Extract the [X, Y] coordinate from the center of the cell holding the provided text.  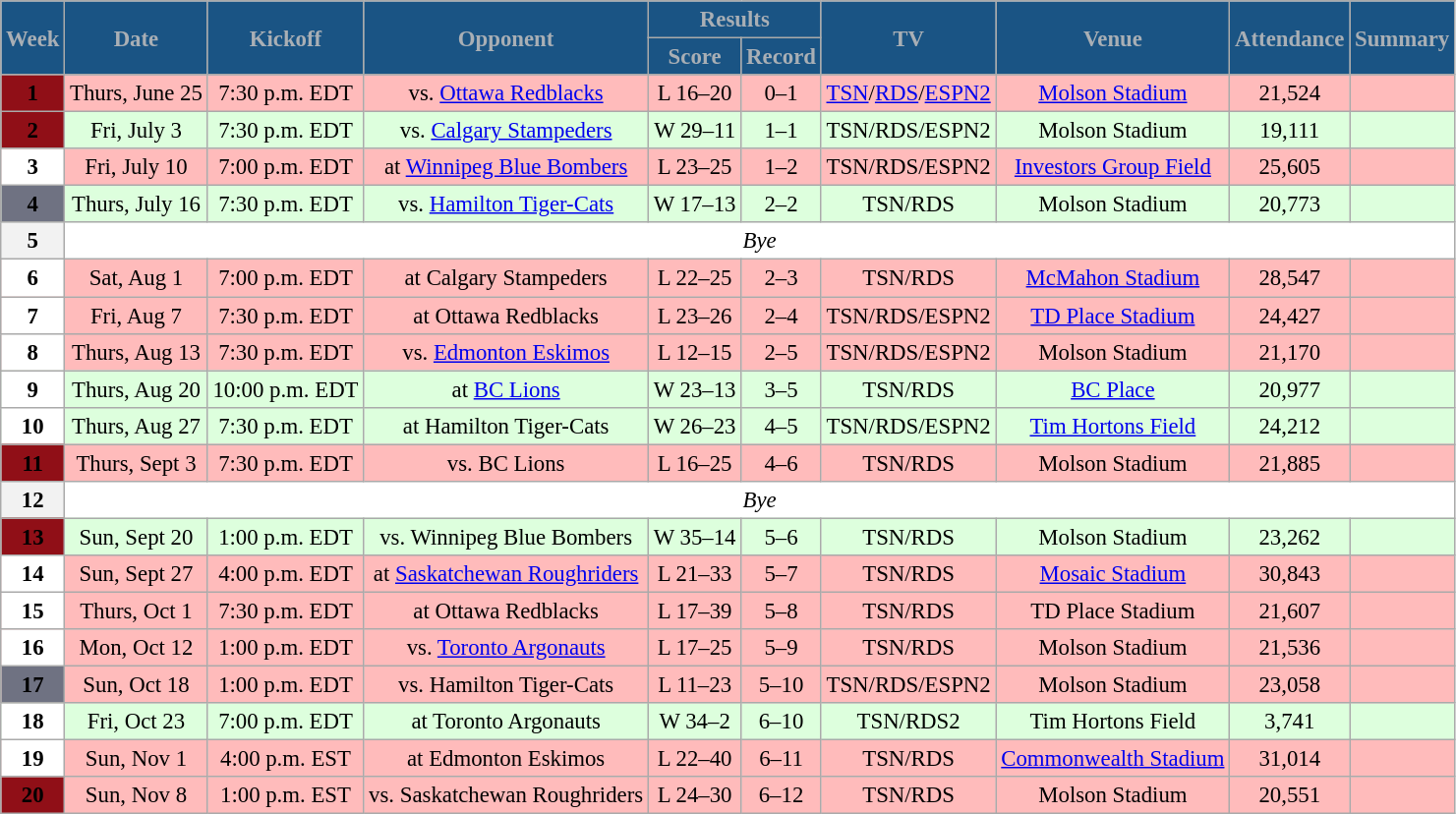
at Winnipeg Blue Bombers [506, 167]
vs. Calgary Stampeders [506, 131]
10 [33, 426]
at Edmonton Eskimos [506, 759]
12 [33, 500]
24,427 [1290, 316]
Date [136, 37]
at Saskatchewan Roughriders [506, 574]
4:00 p.m. EST [285, 759]
5 [33, 241]
Thurs, Sept 3 [136, 463]
Sun, Sept 20 [136, 537]
23,262 [1290, 537]
L 16–20 [694, 93]
Sun, Sept 27 [136, 574]
Opponent [506, 37]
6–12 [781, 795]
3,741 [1290, 722]
Fri, July 3 [136, 131]
Thurs, July 16 [136, 204]
Fri, Oct 23 [136, 722]
vs. Edmonton Eskimos [506, 352]
Attendance [1290, 37]
21,885 [1290, 463]
21,536 [1290, 648]
Investors Group Field [1113, 167]
20,773 [1290, 204]
14 [33, 574]
3–5 [781, 389]
Thurs, Aug 20 [136, 389]
18 [33, 722]
Thurs, Aug 27 [136, 426]
7 [33, 316]
BC Place [1113, 389]
13 [33, 537]
at Toronto Argonauts [506, 722]
Sun, Nov 8 [136, 795]
8 [33, 352]
30,843 [1290, 574]
Mon, Oct 12 [136, 648]
W 26–23 [694, 426]
L 23–25 [694, 167]
at BC Lions [506, 389]
Venue [1113, 37]
at Hamilton Tiger-Cats [506, 426]
15 [33, 610]
4–5 [781, 426]
Fri, Aug 7 [136, 316]
24,212 [1290, 426]
9 [33, 389]
Kickoff [285, 37]
3 [33, 167]
20,977 [1290, 389]
at Calgary Stampeders [506, 278]
L 23–26 [694, 316]
TV [908, 37]
vs. Toronto Argonauts [506, 648]
4:00 p.m. EDT [285, 574]
Score [694, 57]
21,607 [1290, 610]
vs. Saskatchewan Roughriders [506, 795]
1–1 [781, 131]
W 29–11 [694, 131]
31,014 [1290, 759]
1–2 [781, 167]
10:00 p.m. EDT [285, 389]
5–8 [781, 610]
17 [33, 685]
W 17–13 [694, 204]
Thurs, Oct 1 [136, 610]
L 24–30 [694, 795]
23,058 [1290, 685]
Week [33, 37]
Fri, July 10 [136, 167]
Sun, Oct 18 [136, 685]
4–6 [781, 463]
5–9 [781, 648]
21,524 [1290, 93]
0–1 [781, 93]
5–10 [781, 685]
16 [33, 648]
vs. Ottawa Redblacks [506, 93]
6–11 [781, 759]
vs. Winnipeg Blue Bombers [506, 537]
19,111 [1290, 131]
19 [33, 759]
L 12–15 [694, 352]
1 [33, 93]
2–4 [781, 316]
Results [734, 20]
Summary [1402, 37]
25,605 [1290, 167]
L 17–25 [694, 648]
2–5 [781, 352]
1:00 p.m. EST [285, 795]
5–7 [781, 574]
2–3 [781, 278]
21,170 [1290, 352]
L 22–25 [694, 278]
5–6 [781, 537]
Sat, Aug 1 [136, 278]
6 [33, 278]
28,547 [1290, 278]
Record [781, 57]
4 [33, 204]
6–10 [781, 722]
TSN/RDS2 [908, 722]
L 21–33 [694, 574]
L 11–23 [694, 685]
Mosaic Stadium [1113, 574]
2–2 [781, 204]
Thurs, June 25 [136, 93]
L 17–39 [694, 610]
Sun, Nov 1 [136, 759]
W 34–2 [694, 722]
vs. BC Lions [506, 463]
L 16–25 [694, 463]
Thurs, Aug 13 [136, 352]
20 [33, 795]
W 23–13 [694, 389]
Commonwealth Stadium [1113, 759]
20,551 [1290, 795]
L 22–40 [694, 759]
2 [33, 131]
McMahon Stadium [1113, 278]
11 [33, 463]
W 35–14 [694, 537]
